For the text-containing cell, return its midpoint in [X, Y] coordinate format. 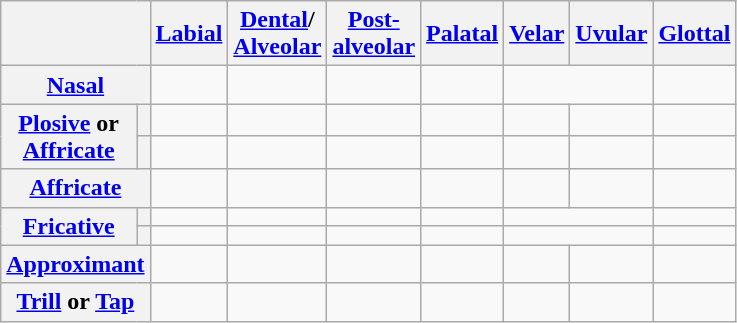
Nasal [76, 85]
Trill or Tap [76, 302]
Uvular [612, 34]
Fricative [69, 226]
Plosive orAffricate [69, 136]
Affricate [76, 188]
Dental/Alveolar [278, 34]
Approximant [76, 264]
Labial [189, 34]
Glottal [694, 34]
Post-alveolar [374, 34]
Palatal [462, 34]
Velar [537, 34]
